Pinpoint the cell where the given text exists, returning its [x, y] midpoint coordinate. 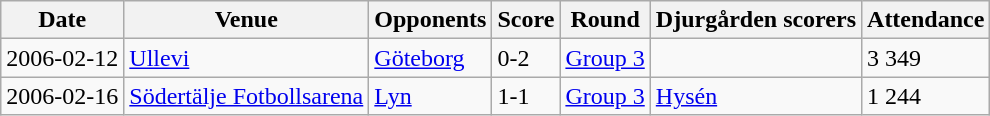
2006-02-12 [62, 58]
2006-02-16 [62, 96]
Round [605, 20]
Göteborg [430, 58]
1 244 [926, 96]
Attendance [926, 20]
Lyn [430, 96]
Hysén [756, 96]
Södertälje Fotbollsarena [246, 96]
Opponents [430, 20]
Venue [246, 20]
1-1 [526, 96]
3 349 [926, 58]
0-2 [526, 58]
Ullevi [246, 58]
Score [526, 20]
Date [62, 20]
Djurgården scorers [756, 20]
